Capture the cell that displays the provided text and extract its [x, y] central coordinate. 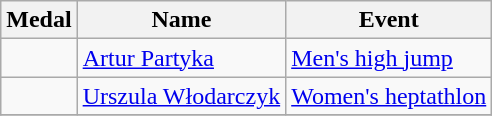
Men's high jump [389, 58]
Artur Partyka [182, 58]
Women's heptathlon [389, 96]
Event [389, 20]
Medal [39, 20]
Urszula Włodarczyk [182, 96]
Name [182, 20]
